Output the (X, Y) coordinate of the center of the cell containing the given text.  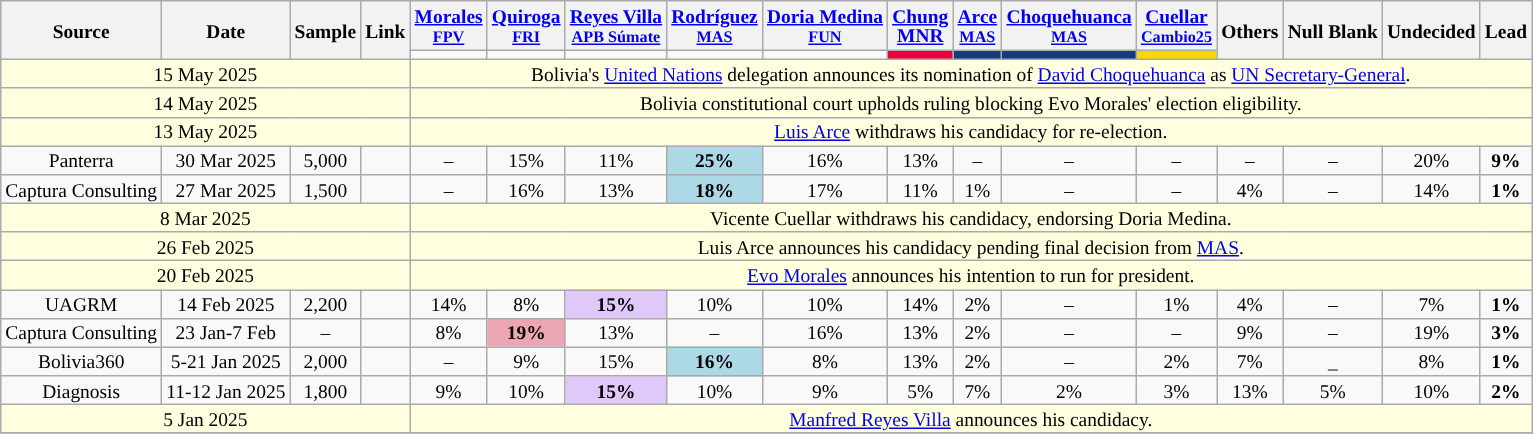
MoralesFPV (448, 26)
2,200 (326, 304)
UAGRM (82, 304)
ArceMAS (978, 26)
13 May 2025 (206, 132)
Panterra (82, 160)
Luis Arce withdraws his candidacy for re-election. (971, 132)
20% (1431, 160)
23 Jan-7 Feb (226, 332)
Date (226, 30)
_ (1332, 362)
Reyes VillaAPB Súmate (616, 26)
15 May 2025 (206, 74)
5 Jan 2025 (206, 418)
Link (386, 30)
ChungMNR (920, 26)
Evo Morales announces his intention to run for president. (971, 276)
CuellarCambio25 (1176, 26)
26 Feb 2025 (206, 246)
Source (82, 30)
2,000 (326, 362)
30 Mar 2025 (226, 160)
Vicente Cuellar withdraws his candidacy, endorsing Doria Medina. (971, 218)
Bolivia360 (82, 362)
Others (1250, 30)
5-21 Jan 2025 (226, 362)
Doria MedinaFUN (824, 26)
25% (715, 160)
Sample (326, 30)
RodríguezMAS (715, 26)
14 May 2025 (206, 102)
14 Feb 2025 (226, 304)
QuirogaFRI (526, 26)
Luis Arce announces his candidacy pending final decision from MAS. (971, 246)
Bolivia constitutional court upholds ruling blocking Evo Morales' election eligibility. (971, 102)
8 Mar 2025 (206, 218)
27 Mar 2025 (226, 190)
Undecided (1431, 30)
17% (824, 190)
20 Feb 2025 (206, 276)
5,000 (326, 160)
Lead (1506, 30)
11-12 Jan 2025 (226, 390)
Manfred Reyes Villa announces his candidacy. (971, 418)
18% (715, 190)
ChoquehuancaMAS (1070, 26)
Diagnosis (82, 390)
1,500 (326, 190)
Null Blank (1332, 30)
Bolivia's United Nations delegation announces its nomination of David Choquehuanca as UN Secretary-General. (971, 74)
1,800 (326, 390)
